Pinpoint the cell where the given text exists, returning its [X, Y] midpoint coordinate. 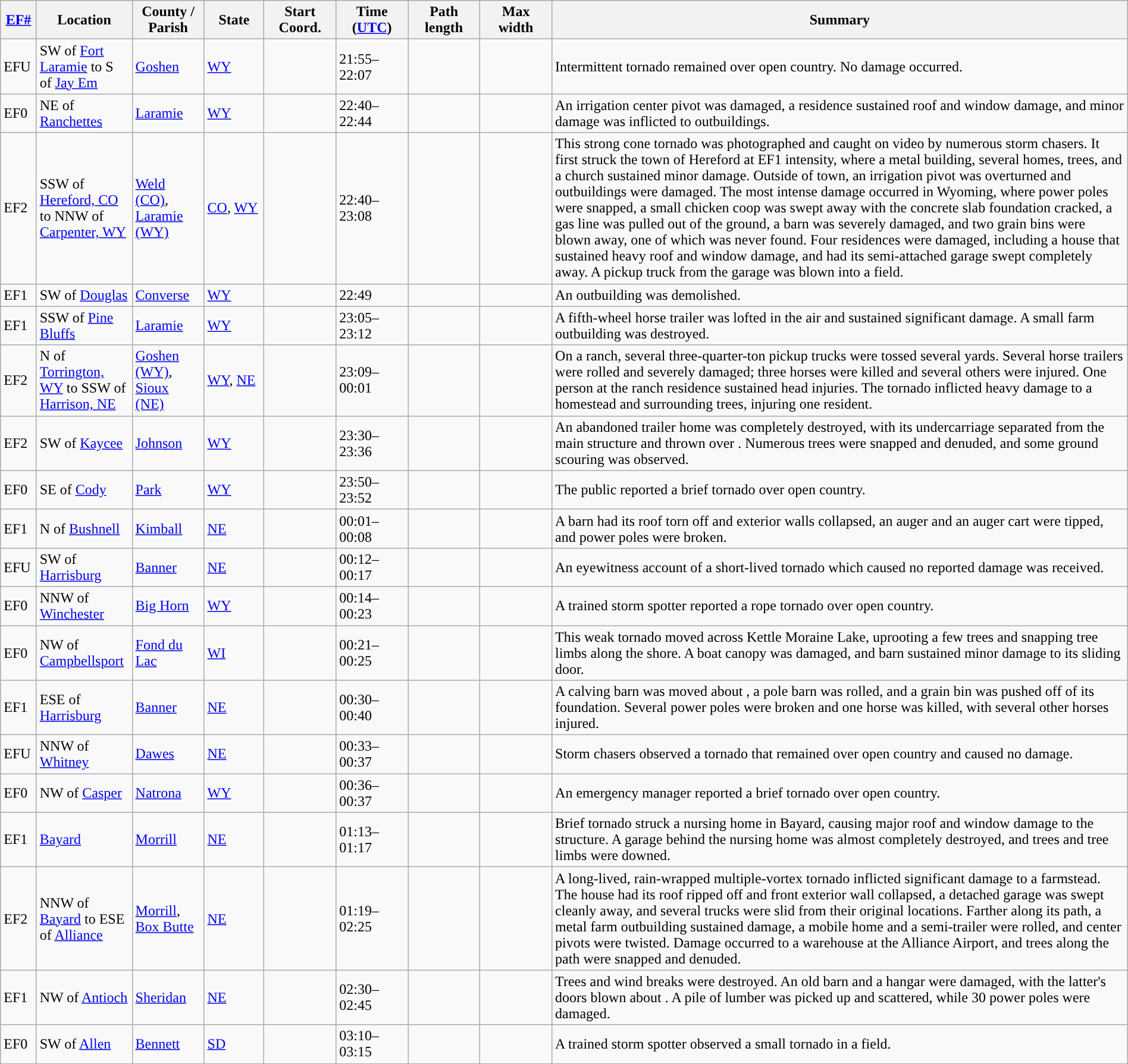
A barn had its roof torn off and exterior walls collapsed, an auger and an auger cart were tipped, and power poles were broken. [840, 528]
A trained storm spotter observed a small tornado in a field. [840, 1044]
ESE of Harrisburg [84, 708]
Goshen [168, 67]
Big Horn [168, 605]
00:01–00:08 [372, 528]
01:19–02:25 [372, 918]
An irrigation center pivot was damaged, a residence sustained roof and window damage, and minor damage was inflicted to outbuildings. [840, 113]
EF# [18, 20]
Dawes [168, 754]
23:50–23:52 [372, 490]
SW of Douglas [84, 295]
Fond du Lac [168, 653]
Sheridan [168, 997]
Time (UTC) [372, 20]
01:13–01:17 [372, 840]
Location [84, 20]
NE of Ranchettes [84, 113]
State [234, 20]
00:21–00:25 [372, 653]
The public reported a brief tornado over open country. [840, 490]
Morrill, Box Butte [168, 918]
00:36–00:37 [372, 793]
Storm chasers observed a tornado that remained over open country and caused no damage. [840, 754]
Intermittent tornado remained over open country. No damage occurred. [840, 67]
00:12–00:17 [372, 567]
Kimball [168, 528]
22:49 [372, 295]
Bennett [168, 1044]
23:05–23:12 [372, 326]
CO, WY [234, 208]
NNW of Bayard to ESE of Alliance [84, 918]
22:40–23:08 [372, 208]
SSW of Pine Bluffs [84, 326]
NW of Casper [84, 793]
03:10–03:15 [372, 1044]
23:09–00:01 [372, 381]
Start Coord. [300, 20]
SW of Harrisburg [84, 567]
NW of Campbellsport [84, 653]
Park [168, 490]
SE of Cody [84, 490]
SW of Fort Laramie to S of Jay Em [84, 67]
SW of Allen [84, 1044]
Morrill [168, 840]
SD [234, 1044]
Path length [444, 20]
A trained storm spotter reported a rope tornado over open country. [840, 605]
NW of Antioch [84, 997]
A fifth-wheel horse trailer was lofted in the air and sustained significant damage. A small farm outbuilding was destroyed. [840, 326]
Weld (CO), Laramie (WY) [168, 208]
N of Bushnell [84, 528]
Converse [168, 295]
N of Torrington, WY to SSW of Harrison, NE [84, 381]
Max width [516, 20]
County / Parish [168, 20]
An eyewitness account of a short-lived tornado which caused no reported damage was received. [840, 567]
Johnson [168, 443]
21:55–22:07 [372, 67]
Goshen (WY), Sioux (NE) [168, 381]
WY, NE [234, 381]
00:30–00:40 [372, 708]
00:14–00:23 [372, 605]
SSW of Hereford, CO to NNW of Carpenter, WY [84, 208]
22:40–22:44 [372, 113]
WI [234, 653]
An emergency manager reported a brief tornado over open country. [840, 793]
Bayard [84, 840]
23:30–23:36 [372, 443]
00:33–00:37 [372, 754]
Summary [840, 20]
02:30–02:45 [372, 997]
Natrona [168, 793]
An outbuilding was demolished. [840, 295]
SW of Kaycee [84, 443]
NNW of Winchester [84, 605]
NNW of Whitney [84, 754]
